Output the (X, Y) coordinate of the center of the cell containing the given text.  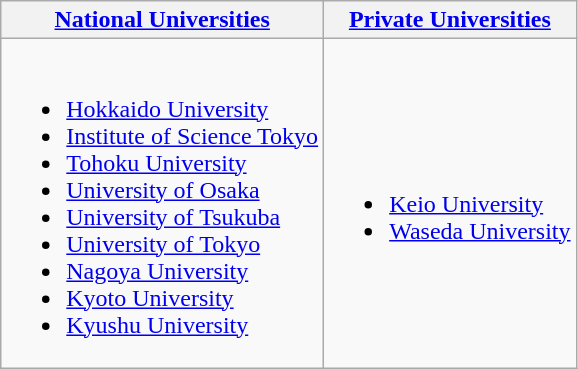
Private Universities (450, 20)
National Universities (162, 20)
Keio UniversityWaseda University (450, 204)
